Extract the [x, y] coordinate from the center of the cell holding the provided text.  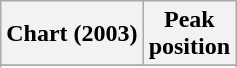
Peakposition [189, 34]
Chart (2003) [72, 34]
